From the cell containing the given text, extract its center point as [X, Y] coordinate. 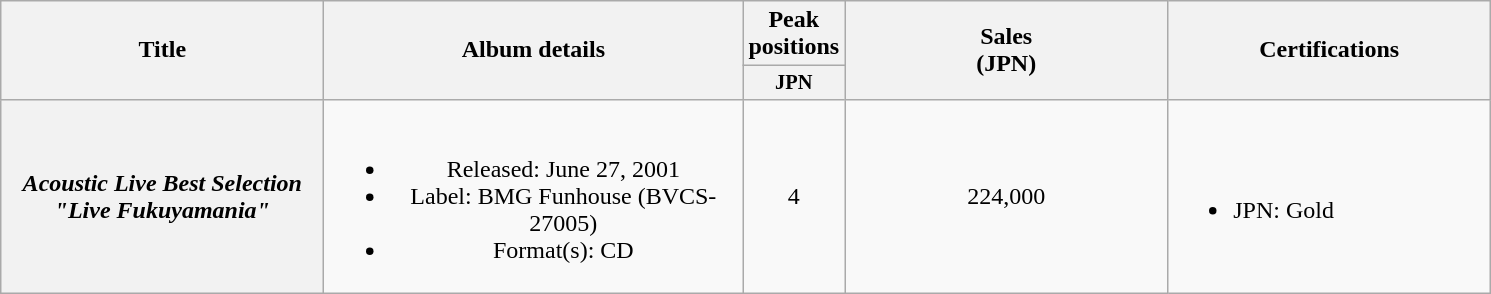
Peak positions [794, 34]
Released: June 27, 2001Label: BMG Funhouse (BVCS-27005)Format(s): CD [534, 196]
Acoustic Live Best Selection "Live Fukuyamania" [162, 196]
JPN: Gold [1330, 196]
224,000 [1006, 196]
Album details [534, 50]
Sales(JPN) [1006, 50]
Title [162, 50]
4 [794, 196]
Certifications [1330, 50]
JPN [794, 83]
